Extract the (X, Y) coordinate from the center of the cell holding the provided text.  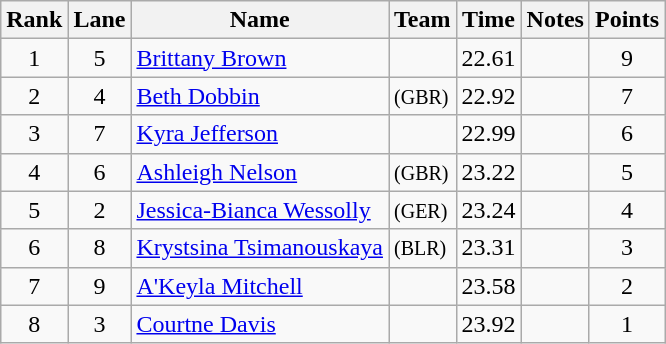
(GER) (422, 210)
Brittany Brown (260, 58)
Time (488, 20)
23.24 (488, 210)
Beth Dobbin (260, 96)
23.22 (488, 172)
Krystsina Tsimanouskaya (260, 248)
Kyra Jefferson (260, 134)
23.58 (488, 286)
22.92 (488, 96)
Lane (100, 20)
22.61 (488, 58)
Team (422, 20)
23.92 (488, 324)
Points (626, 20)
Name (260, 20)
Notes (555, 20)
A'Keyla Mitchell (260, 286)
Rank (34, 20)
Courtne Davis (260, 324)
(BLR) (422, 248)
22.99 (488, 134)
23.31 (488, 248)
Ashleigh Nelson (260, 172)
Jessica-Bianca Wessolly (260, 210)
